Locate the cell with the specified text and output its [x, y] center coordinate. 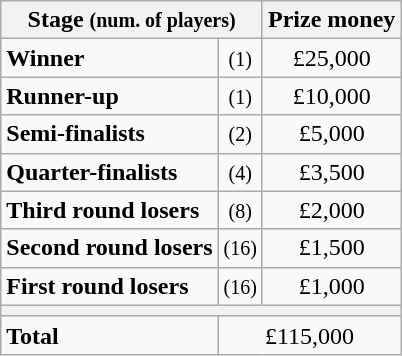
£25,000 [331, 58]
(2) [240, 134]
£5,000 [331, 134]
£1,000 [331, 286]
(8) [240, 210]
£1,500 [331, 248]
Prize money [331, 20]
First round losers [110, 286]
£2,000 [331, 210]
Semi-finalists [110, 134]
Runner-up [110, 96]
Stage (num. of players) [132, 20]
Third round losers [110, 210]
(4) [240, 172]
Total [110, 335]
£3,500 [331, 172]
£10,000 [331, 96]
£115,000 [310, 335]
Quarter-finalists [110, 172]
Winner [110, 58]
Second round losers [110, 248]
